Output the (X, Y) coordinate of the center of the cell containing the given text.  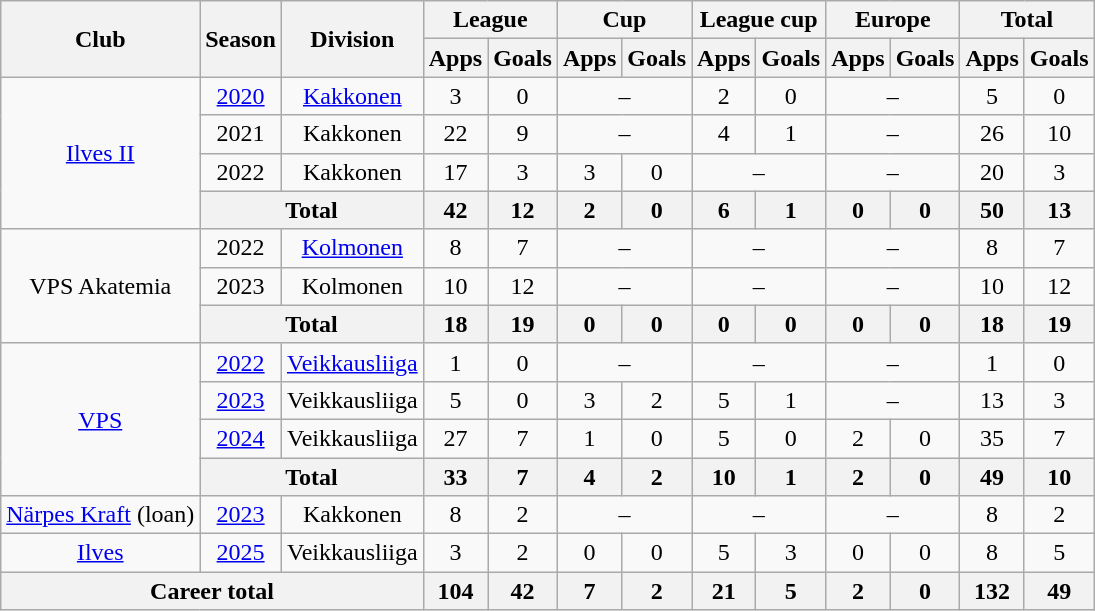
Ilves II (100, 153)
22 (455, 134)
20 (992, 172)
50 (992, 210)
Club (100, 39)
9 (523, 134)
2021 (241, 134)
Division (352, 39)
Season (241, 39)
2025 (241, 553)
2020 (241, 96)
Cup (624, 20)
17 (455, 172)
VPS (100, 419)
6 (724, 210)
League (490, 20)
104 (455, 591)
Europe (893, 20)
2024 (241, 438)
League cup (759, 20)
Career total (212, 591)
21 (724, 591)
35 (992, 438)
27 (455, 438)
26 (992, 134)
33 (455, 477)
Ilves (100, 553)
Närpes Kraft (loan) (100, 515)
132 (992, 591)
VPS Akatemia (100, 286)
